Return the (X, Y) coordinate for the center point of the cell that contains the specified text.  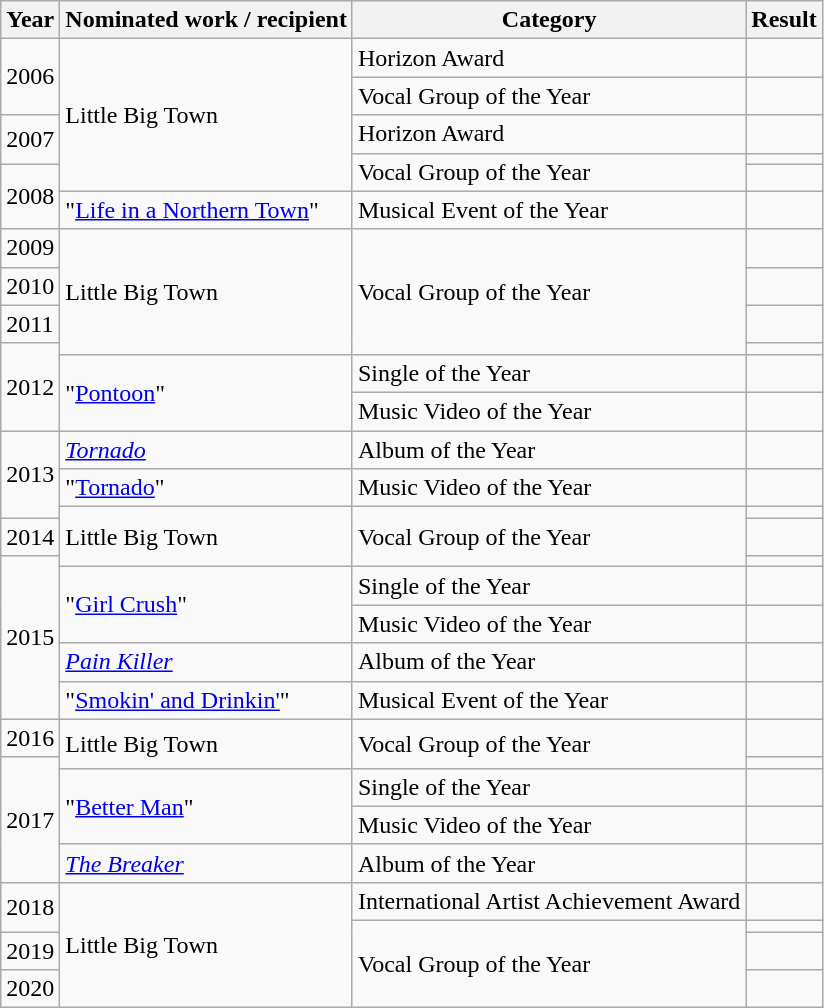
2007 (30, 140)
Tornado (206, 449)
2011 (30, 324)
International Artist Achievement Award (548, 901)
2006 (30, 77)
2013 (30, 474)
"Better Man" (206, 806)
"Smokin' and Drinkin'" (206, 700)
2010 (30, 286)
2017 (30, 820)
2020 (30, 989)
"Pontoon" (206, 392)
Category (548, 20)
2019 (30, 951)
"Tornado" (206, 488)
Year (30, 20)
2009 (30, 248)
2015 (30, 638)
Pain Killer (206, 662)
Nominated work / recipient (206, 20)
"Life in a Northern Town" (206, 210)
2012 (30, 386)
The Breaker (206, 863)
Result (784, 20)
"Girl Crush" (206, 605)
2008 (30, 196)
2016 (30, 738)
2014 (30, 537)
2018 (30, 906)
